Determine the (x, y) coordinate at the center of the cell enclosing the given text.  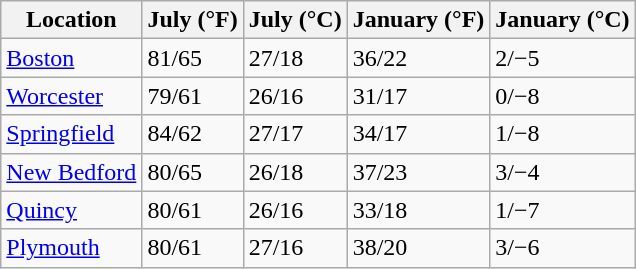
July (°F) (192, 20)
1/−7 (562, 210)
2/−5 (562, 58)
36/22 (418, 58)
Boston (72, 58)
81/65 (192, 58)
January (°C) (562, 20)
3/−4 (562, 172)
31/17 (418, 96)
0/−8 (562, 96)
27/17 (295, 134)
1/−8 (562, 134)
Plymouth (72, 248)
79/61 (192, 96)
27/18 (295, 58)
July (°C) (295, 20)
26/18 (295, 172)
3/−6 (562, 248)
January (°F) (418, 20)
37/23 (418, 172)
Quincy (72, 210)
84/62 (192, 134)
New Bedford (72, 172)
38/20 (418, 248)
Springfield (72, 134)
Location (72, 20)
Worcester (72, 96)
80/65 (192, 172)
34/17 (418, 134)
33/18 (418, 210)
27/16 (295, 248)
